Capture the cell that displays the provided text and extract its (x, y) central coordinate. 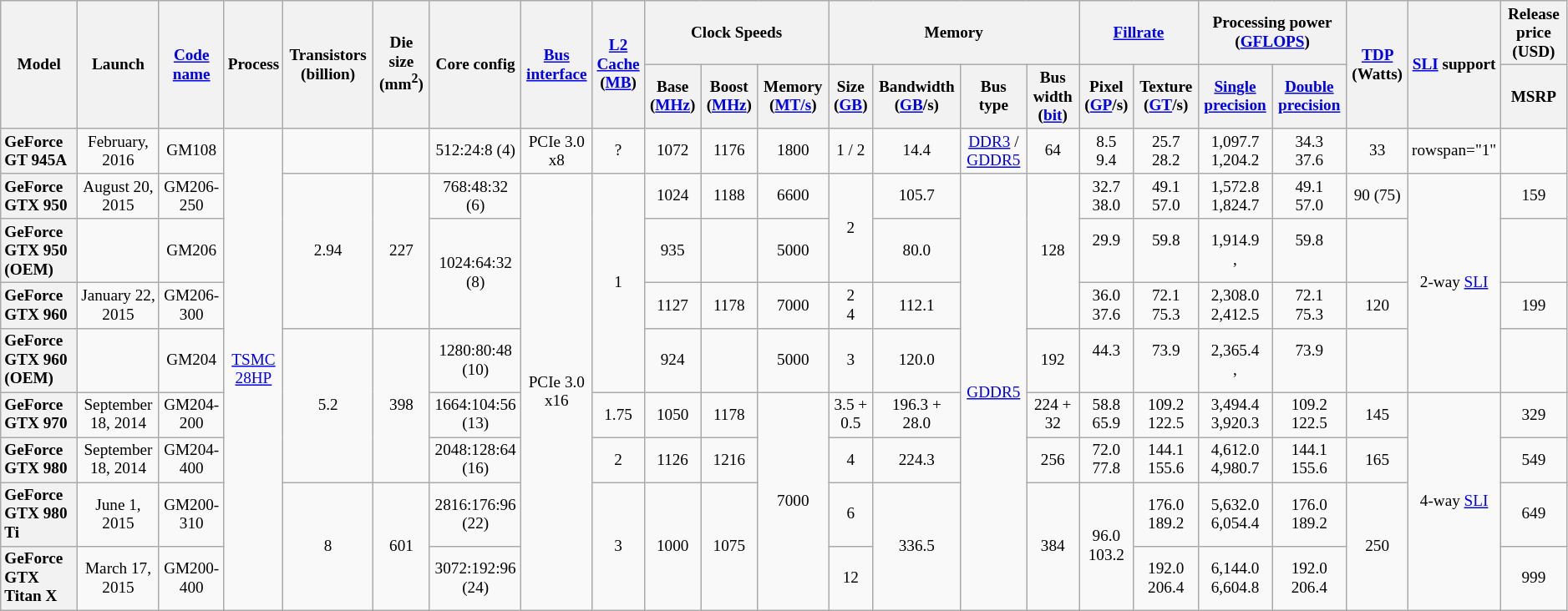
GeForce GTX 980 Ti (39, 514)
GM200-400 (191, 578)
2.94 (328, 250)
199 (1534, 305)
3.5 +0.5 (850, 415)
999 (1534, 578)
L2 Cache(MB) (618, 65)
80.0 (917, 250)
GeForce GTX 950 (OEM) (39, 250)
Transistors (billion) (328, 65)
105.7 (917, 196)
Base (MHz) (672, 97)
58.865.9 (1106, 415)
Fillrate (1139, 33)
1280:80:48 (10) (474, 361)
1 (618, 283)
August 20, 2015 (119, 196)
GM206-300 (191, 305)
Process (254, 65)
34.337.6 (1310, 151)
2,308.02,412.5 (1235, 305)
2,365.4, (1235, 361)
Code name (191, 65)
rowspan="1" (1454, 151)
1664:104:56 (13) (474, 415)
Bandwidth (GB/s) (917, 97)
14.4 (917, 151)
1,572.81,824.7 (1235, 196)
64 (1053, 151)
601 (402, 546)
GM206-250 (191, 196)
33 (1378, 151)
1024 (672, 196)
Size (GB) (850, 97)
3,494.43,920.3 (1235, 415)
1176 (729, 151)
25.728.2 (1166, 151)
Bus interface (556, 65)
1216 (729, 460)
Bus type (994, 97)
336.5 (917, 546)
120 (1378, 305)
8.59.4 (1106, 151)
GeForce GTX 970 (39, 415)
Memory (954, 33)
924 (672, 361)
1075 (729, 546)
1072 (672, 151)
1127 (672, 305)
1 / 2 (850, 151)
5,632.06,054.4 (1235, 514)
8 (328, 546)
June 1, 2015 (119, 514)
Double precision (1310, 97)
Bus width (bit) (1053, 97)
6600 (794, 196)
256 (1053, 460)
January 22, 2015 (119, 305)
Model (39, 65)
112.1 (917, 305)
1,914.9, (1235, 250)
192 (1053, 361)
TSMC28HP (254, 369)
GM200-310 (191, 514)
120.0 (917, 361)
2048:128:64 (16) (474, 460)
GM206 (191, 250)
549 (1534, 460)
224.3 (917, 460)
4,612.04,980.7 (1235, 460)
512:24:8 (4) (474, 151)
GM108 (191, 151)
4 (850, 460)
Release price (USD) (1534, 33)
Pixel (GP/s) (1106, 97)
2-way SLI (1454, 283)
MSRP (1534, 97)
Clock Speeds (736, 33)
1050 (672, 415)
? (618, 151)
GeForce GTX 960 (OEM) (39, 361)
159 (1534, 196)
935 (672, 250)
1126 (672, 460)
227 (402, 250)
250 (1378, 546)
SLI support (1454, 65)
GM204-200 (191, 415)
1024:64:32 (8) (474, 274)
224 +32 (1053, 415)
GeForce GT 945A (39, 151)
1,097.71,204.2 (1235, 151)
128 (1053, 250)
GM204-400 (191, 460)
March 17, 2015 (119, 578)
GM204 (191, 361)
1000 (672, 546)
768:48:32 (6) (474, 196)
Single precision (1235, 97)
36.037.6 (1106, 305)
1188 (729, 196)
196.3 +28.0 (917, 415)
4-way SLI (1454, 502)
384 (1053, 546)
Boost (MHz) (729, 97)
32.738.0 (1106, 196)
145 (1378, 415)
649 (1534, 514)
PCIe 3.0 x8 (556, 151)
Launch (119, 65)
Die size (mm2) (402, 65)
GDDR5 (994, 392)
Texture (GT/s) (1166, 97)
3072:192:96 (24) (474, 578)
GeForce GTX 980 (39, 460)
GeForce GTX Titan X (39, 578)
1.75 (618, 415)
329 (1534, 415)
5.2 (328, 406)
1800 (794, 151)
165 (1378, 460)
6,144.06,604.8 (1235, 578)
90 (75) (1378, 196)
TDP (Watts) (1378, 65)
44.3 (1106, 361)
Processing power (GFLOPS) (1271, 33)
24 (850, 305)
29.9 (1106, 250)
6 (850, 514)
GeForce GTX 950 (39, 196)
398 (402, 406)
2816:176:96 (22) (474, 514)
DDR3 / GDDR5 (994, 151)
Core config (474, 65)
12 (850, 578)
Memory (MT/s) (794, 97)
72.077.8 (1106, 460)
PCIe 3.0 x16 (556, 392)
96.0103.2 (1106, 546)
GeForce GTX 960 (39, 305)
February, 2016 (119, 151)
